Pinpoint the cell where the given text exists, returning its [X, Y] midpoint coordinate. 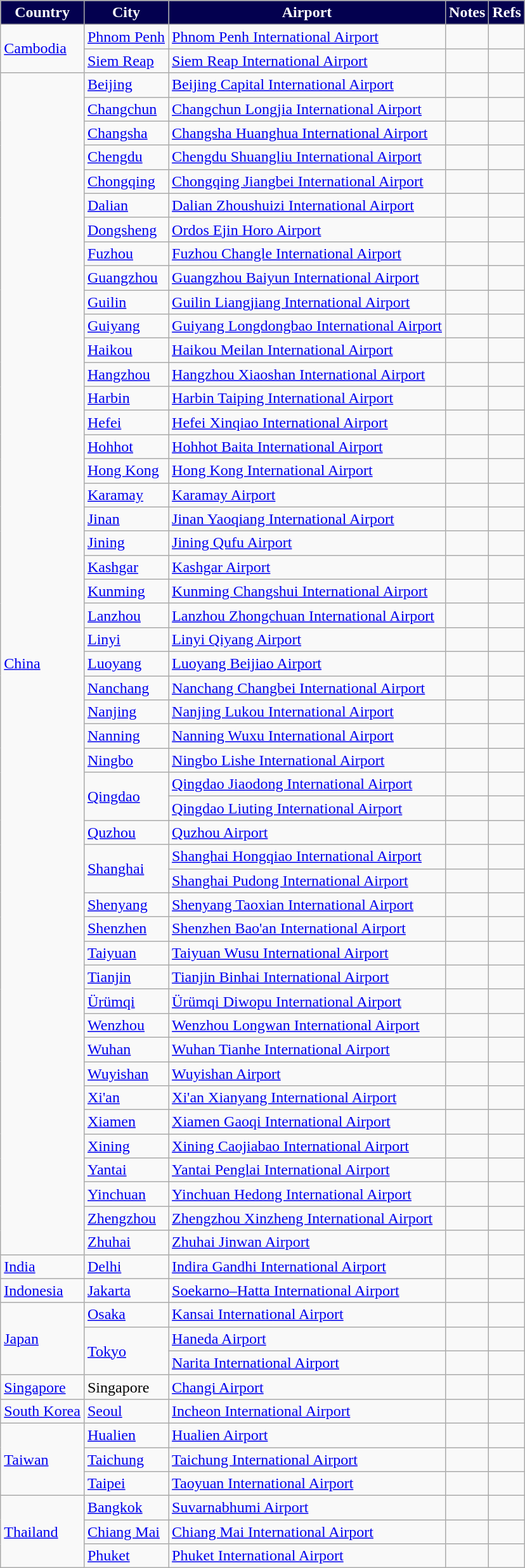
Wenzhou Longwan International Airport [307, 1025]
Shanghai Pudong International Airport [307, 881]
Refs [507, 13]
Hong Kong International Airport [307, 471]
Jining [126, 543]
Xiamen Gaoqi International Airport [307, 1122]
Ningbo [126, 760]
Jakarta [126, 1291]
Chiang Mai [126, 1532]
Chiang Mai International Airport [307, 1532]
Cambodia [42, 49]
Phuket International Airport [307, 1556]
Changi Airport [307, 1387]
Hohhot Baita International Airport [307, 447]
Taichung International Airport [307, 1459]
Karamay [126, 495]
Jinan [126, 519]
Xining [126, 1146]
Indonesia [42, 1291]
Taipei [126, 1484]
Wuhan [126, 1049]
Shenzhen [126, 929]
Chengdu [126, 157]
Changchun [126, 109]
Guiyang [126, 326]
Zhuhai [126, 1242]
Notes [467, 13]
Luoyang [126, 663]
Nanning [126, 736]
Japan [42, 1339]
Luoyang Beijiao Airport [307, 663]
Guilin Liangjiang International Airport [307, 302]
Fuzhou [126, 253]
Zhuhai Jinwan Airport [307, 1242]
Shenzhen Bao'an International Airport [307, 929]
Nanchang Changbei International Airport [307, 687]
Shanghai Hongqiao International Airport [307, 857]
Hangzhou [126, 374]
Soekarno–Hatta International Airport [307, 1291]
Chengdu Shuangliu International Airport [307, 157]
Tokyo [126, 1351]
Airport [307, 13]
Quzhou Airport [307, 832]
Chongqing Jiangbei International Airport [307, 181]
Xining Caojiabao International Airport [307, 1146]
Zhengzhou [126, 1218]
City [126, 13]
Phnom Penh [126, 37]
Qingdao Jiaodong International Airport [307, 784]
Wuyishan [126, 1074]
Xi'an Xianyang International Airport [307, 1098]
Lanzhou Zhongchuan International Airport [307, 615]
Osaka [126, 1315]
Kashgar Airport [307, 567]
Phuket [126, 1556]
Lanzhou [126, 615]
Dalian Zhoushuizi International Airport [307, 205]
Shanghai [126, 869]
Siem Reap [126, 61]
China [42, 664]
Nanjing [126, 712]
Kashgar [126, 567]
Wuyishan Airport [307, 1074]
Nanjing Lukou International Airport [307, 712]
Country [42, 13]
Narita International Airport [307, 1363]
Wuhan Tianhe International Airport [307, 1049]
Tianjin [126, 977]
Wenzhou [126, 1025]
Hualien Airport [307, 1435]
Phnom Penh International Airport [307, 37]
Haneda Airport [307, 1339]
Yinchuan [126, 1194]
Guilin [126, 302]
Hualien [126, 1435]
Ürümqi [126, 1001]
Qingdao [126, 796]
Delhi [126, 1266]
Zhengzhou Xinzheng International Airport [307, 1218]
Dalian [126, 205]
Tianjin Binhai International Airport [307, 977]
Harbin Taiping International Airport [307, 398]
Ordos Ejin Horo Airport [307, 229]
Xi'an [126, 1098]
Haikou Meilan International Airport [307, 350]
Hangzhou Xiaoshan International Airport [307, 374]
Indira Gandhi International Airport [307, 1266]
Fuzhou Changle International Airport [307, 253]
Beijing [126, 85]
Shenyang Taoxian International Airport [307, 905]
Beijing Capital International Airport [307, 85]
Guiyang Longdongbao International Airport [307, 326]
Yantai Penglai International Airport [307, 1170]
Harbin [126, 398]
Xiamen [126, 1122]
Chongqing [126, 181]
Guangzhou [126, 277]
Siem Reap International Airport [307, 61]
Hefei [126, 423]
Seoul [126, 1411]
Kunming Changshui International Airport [307, 591]
Jining Qufu Airport [307, 543]
Shenyang [126, 905]
Kansai International Airport [307, 1315]
Yinchuan Hedong International Airport [307, 1194]
Karamay Airport [307, 495]
Bangkok [126, 1508]
Thailand [42, 1532]
Linyi Qiyang Airport [307, 639]
Taiwan [42, 1459]
Dongsheng [126, 229]
Guangzhou Baiyun International Airport [307, 277]
Kunming [126, 591]
Changsha Huanghua International Airport [307, 133]
Taiyuan [126, 953]
Taoyuan International Airport [307, 1484]
Taiyuan Wusu International Airport [307, 953]
Incheon International Airport [307, 1411]
Ningbo Lishe International Airport [307, 760]
Jinan Yaoqiang International Airport [307, 519]
Linyi [126, 639]
Quzhou [126, 832]
Hefei Xinqiao International Airport [307, 423]
Changsha [126, 133]
Nanchang [126, 687]
Hong Kong [126, 471]
Haikou [126, 350]
Hohhot [126, 447]
India [42, 1266]
Ürümqi Diwopu International Airport [307, 1001]
Yantai [126, 1170]
Changchun Longjia International Airport [307, 109]
Qingdao Liuting International Airport [307, 808]
Nanning Wuxu International Airport [307, 736]
South Korea [42, 1411]
Suvarnabhumi Airport [307, 1508]
Taichung [126, 1459]
